Provide the (X, Y) coordinate of the cell's center where the given text is located.  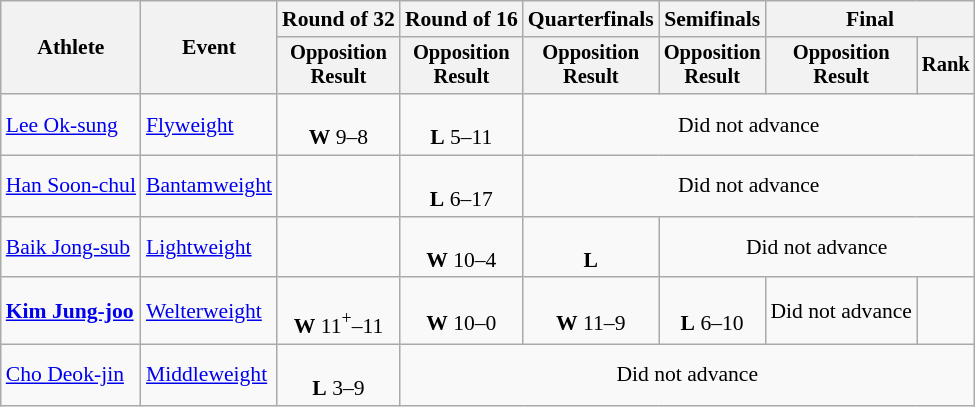
Welterweight (209, 312)
L (591, 248)
W 10–0 (462, 312)
Lee Ok-sung (71, 124)
Athlete (71, 48)
Final (870, 19)
Middleweight (209, 376)
Semifinals (712, 19)
Cho Deok-jin (71, 376)
W 11+–11 (338, 312)
Han Soon-chul (71, 186)
L 6–10 (712, 312)
Bantamweight (209, 186)
Quarterfinals (591, 19)
W 9–8 (338, 124)
Rank (946, 66)
Lightweight (209, 248)
Round of 32 (338, 19)
L 5–11 (462, 124)
Flyweight (209, 124)
Kim Jung-joo (71, 312)
Baik Jong-sub (71, 248)
L 6–17 (462, 186)
Event (209, 48)
W 10–4 (462, 248)
Round of 16 (462, 19)
W 11–9 (591, 312)
L 3–9 (338, 376)
